Return (x, y) of the center of cell containing provided text 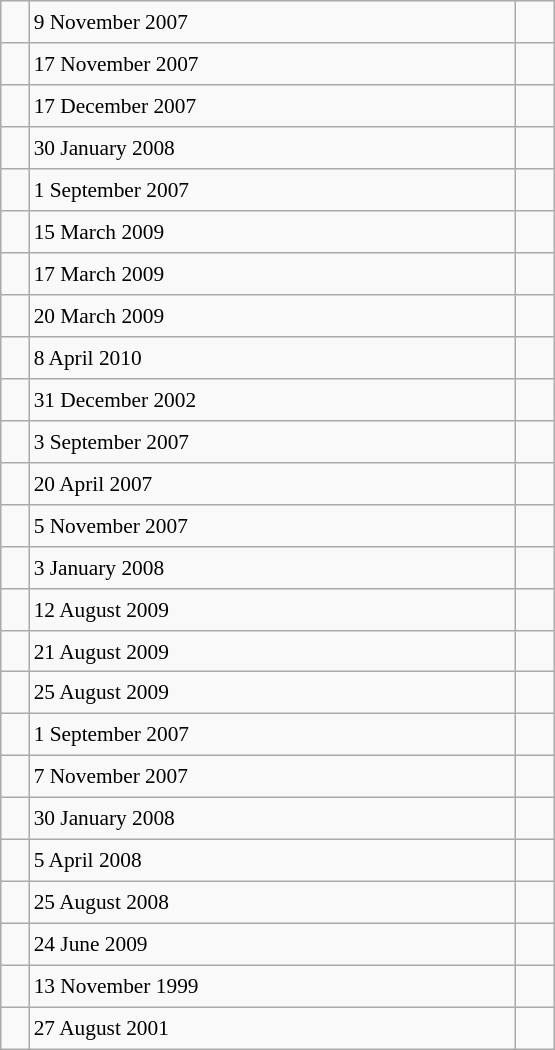
9 November 2007 (272, 22)
5 November 2007 (272, 525)
21 August 2009 (272, 651)
7 November 2007 (272, 777)
25 August 2009 (272, 693)
17 December 2007 (272, 106)
5 April 2008 (272, 861)
3 September 2007 (272, 441)
15 March 2009 (272, 232)
17 November 2007 (272, 64)
20 April 2007 (272, 483)
13 November 1999 (272, 986)
24 June 2009 (272, 945)
3 January 2008 (272, 567)
20 March 2009 (272, 316)
25 August 2008 (272, 903)
8 April 2010 (272, 358)
31 December 2002 (272, 399)
12 August 2009 (272, 609)
17 March 2009 (272, 274)
27 August 2001 (272, 1028)
